Detect which cell encompasses the target text, then output its (X, Y) center coordinate. 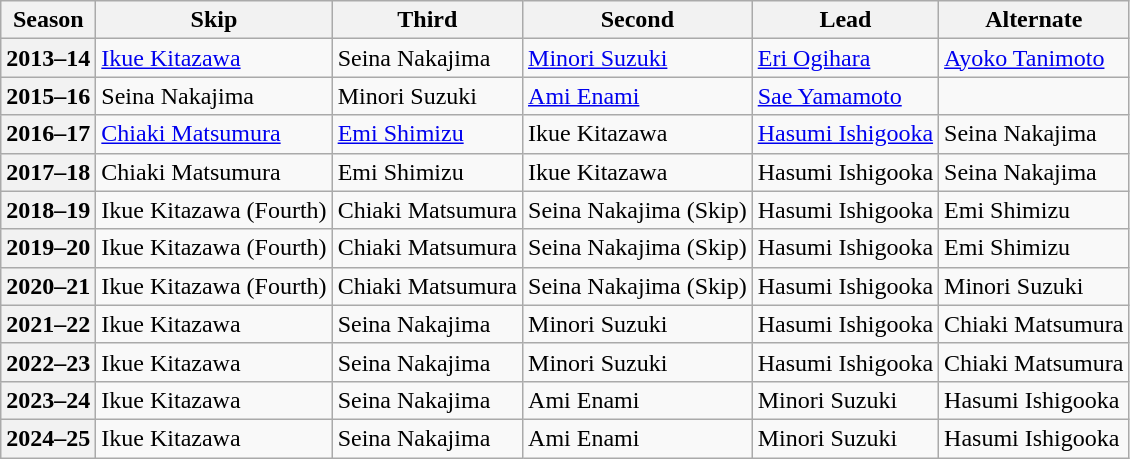
2022–23 (48, 362)
Eri Ogihara (845, 58)
2024–25 (48, 438)
Alternate (1034, 20)
2018–19 (48, 210)
2020–21 (48, 286)
Second (638, 20)
2019–20 (48, 248)
Third (427, 20)
2017–18 (48, 172)
2015–16 (48, 96)
2021–22 (48, 324)
Ayoko Tanimoto (1034, 58)
Lead (845, 20)
2023–24 (48, 400)
Sae Yamamoto (845, 96)
Season (48, 20)
Skip (214, 20)
2016–17 (48, 134)
2013–14 (48, 58)
